Return (X, Y) of the center of cell containing provided text 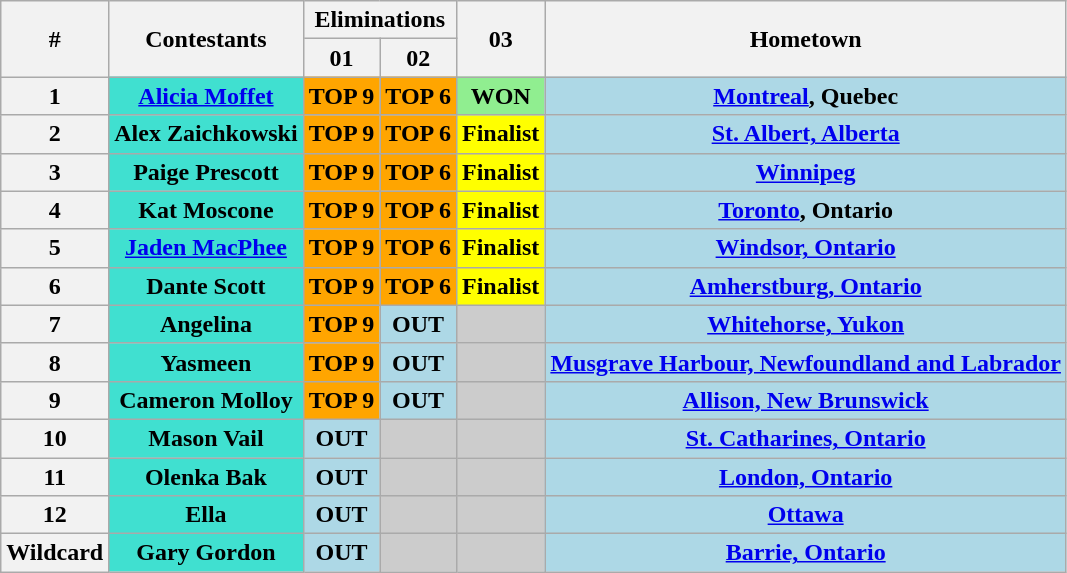
Yasmeen (206, 362)
Kat Moscone (206, 210)
5 (55, 248)
2 (55, 134)
WON (500, 96)
12 (55, 515)
Whitehorse, Yukon (806, 324)
4 (55, 210)
Musgrave Harbour, Newfoundland and Labrador (806, 362)
Contestants (206, 39)
Montreal, Quebec (806, 96)
Alex Zaichkowski (206, 134)
Toronto, Ontario (806, 210)
Alicia Moffet (206, 96)
Eliminations (380, 20)
Gary Gordon (206, 553)
St. Catharines, Ontario (806, 438)
Allison, New Brunswick (806, 400)
Windsor, Ontario (806, 248)
1 (55, 96)
03 (500, 39)
Angelina (206, 324)
Jaden MacPhee (206, 248)
10 (55, 438)
Ella (206, 515)
Ottawa (806, 515)
Mason Vail (206, 438)
02 (418, 58)
11 (55, 477)
7 (55, 324)
Olenka Bak (206, 477)
Wildcard (55, 553)
Dante Scott (206, 286)
# (55, 39)
Cameron Molloy (206, 400)
01 (342, 58)
Barrie, Ontario (806, 553)
Hometown (806, 39)
Winnipeg (806, 172)
9 (55, 400)
3 (55, 172)
Paige Prescott (206, 172)
Amherstburg, Ontario (806, 286)
8 (55, 362)
6 (55, 286)
St. Albert, Alberta (806, 134)
London, Ontario (806, 477)
